Detect which cell encompasses the target text, then output its (X, Y) center coordinate. 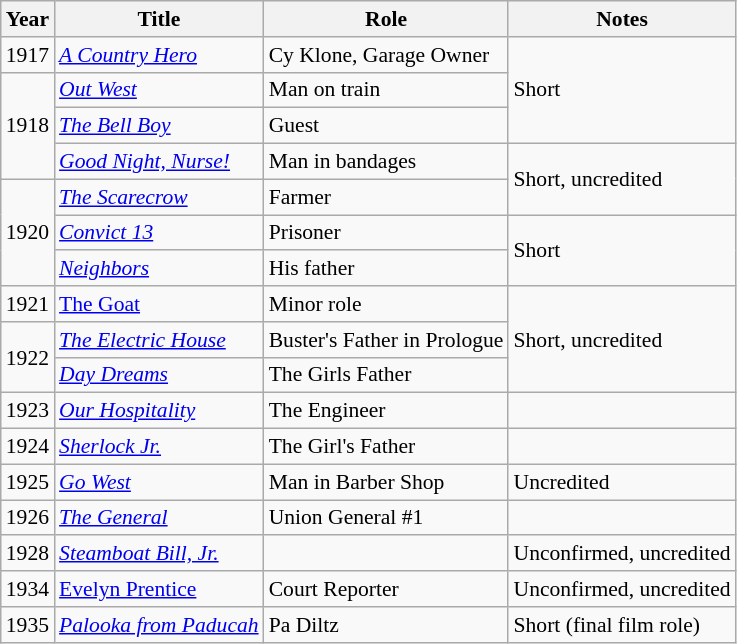
Convict 13 (159, 233)
Neighbors (159, 269)
Man in Barber Shop (386, 482)
Uncredited (622, 482)
Role (386, 19)
Guest (386, 126)
Cy Klone, Garage Owner (386, 55)
Evelyn Prentice (159, 589)
Court Reporter (386, 589)
Notes (622, 19)
1918 (28, 126)
Palooka from Paducah (159, 625)
Buster's Father in Prologue (386, 340)
1920 (28, 232)
Good Night, Nurse! (159, 162)
Man on train (386, 90)
Farmer (386, 197)
The Girls Father (386, 375)
The Bell Boy (159, 126)
Day Dreams (159, 375)
1925 (28, 482)
Title (159, 19)
The Engineer (386, 411)
His father (386, 269)
1917 (28, 55)
Our Hospitality (159, 411)
Prisoner (386, 233)
The Scarecrow (159, 197)
1924 (28, 447)
1934 (28, 589)
Go West (159, 482)
1923 (28, 411)
Out West (159, 90)
A Country Hero (159, 55)
Short (final film role) (622, 625)
Minor role (386, 304)
The Electric House (159, 340)
The General (159, 518)
Sherlock Jr. (159, 447)
1922 (28, 358)
1921 (28, 304)
Steamboat Bill, Jr. (159, 554)
1926 (28, 518)
The Girl's Father (386, 447)
Pa Diltz (386, 625)
Man in bandages (386, 162)
1928 (28, 554)
Union General #1 (386, 518)
Year (28, 19)
The Goat (159, 304)
1935 (28, 625)
